Locate the cell with the specified text and output its [X, Y] center coordinate. 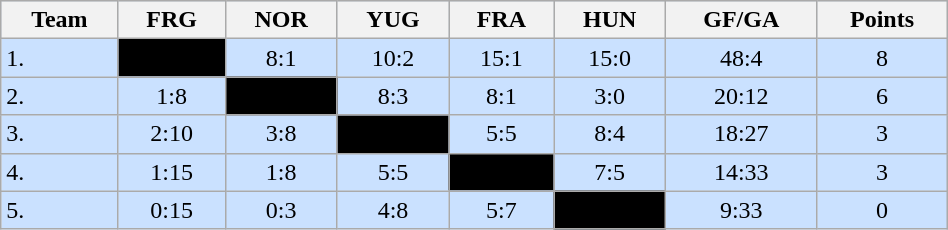
15:1 [502, 58]
10:2 [393, 58]
YUG [393, 20]
3. [60, 134]
FRA [502, 20]
5:7 [502, 210]
FRG [172, 20]
2:10 [172, 134]
14:33 [742, 172]
15:0 [610, 58]
5. [60, 210]
Team [60, 20]
1. [60, 58]
3:0 [610, 96]
7:5 [610, 172]
20:12 [742, 96]
1:15 [172, 172]
GF/GA [742, 20]
2. [60, 96]
NOR [281, 20]
0:15 [172, 210]
4:8 [393, 210]
Points [882, 20]
8:4 [610, 134]
8:3 [393, 96]
4. [60, 172]
18:27 [742, 134]
0:3 [281, 210]
HUN [610, 20]
3:8 [281, 134]
0 [882, 210]
6 [882, 96]
48:4 [742, 58]
9:33 [742, 210]
8 [882, 58]
